Capture the cell that displays the provided text and extract its [x, y] central coordinate. 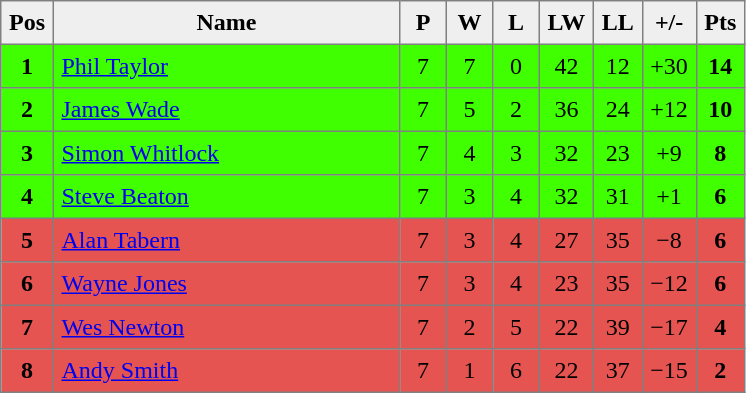
24 [618, 110]
Wes Newton [226, 327]
0 [516, 66]
31 [618, 197]
27 [566, 240]
Wayne Jones [226, 284]
Alan Tabern [226, 240]
Andy Smith [226, 371]
Name [226, 23]
10 [720, 110]
+9 [669, 153]
W [469, 23]
−15 [669, 371]
Simon Whitlock [226, 153]
+/- [669, 23]
−12 [669, 284]
Phil Taylor [226, 66]
+12 [669, 110]
James Wade [226, 110]
−17 [669, 327]
42 [566, 66]
−8 [669, 240]
+1 [669, 197]
Steve Beaton [226, 197]
39 [618, 327]
14 [720, 66]
L [516, 23]
Pts [720, 23]
LW [566, 23]
P [423, 23]
37 [618, 371]
+30 [669, 66]
Pos [27, 23]
12 [618, 66]
LL [618, 23]
36 [566, 110]
